Detect which cell encompasses the target text, then output its [X, Y] center coordinate. 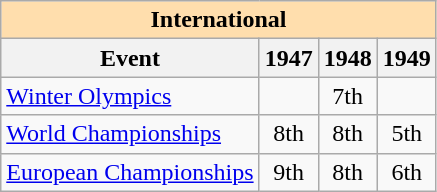
6th [406, 172]
Winter Olympics [130, 96]
European Championships [130, 172]
5th [406, 134]
9th [288, 172]
International [219, 20]
1947 [288, 58]
Event [130, 58]
World Championships [130, 134]
1948 [348, 58]
1949 [406, 58]
7th [348, 96]
